Capture the cell that displays the provided text and extract its (X, Y) central coordinate. 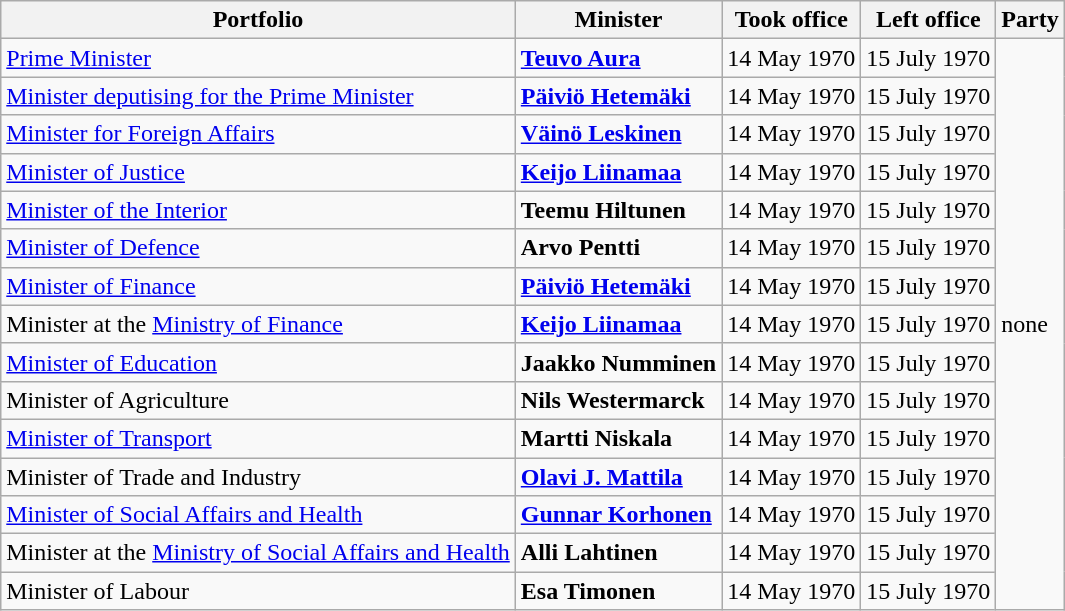
Teemu Hiltunen (618, 210)
Took office (792, 20)
Party (1030, 20)
Prime Minister (258, 58)
Minister of Social Affairs and Health (258, 515)
Alli Lahtinen (618, 553)
Minister of Defence (258, 248)
Minister of Labour (258, 591)
Gunnar Korhonen (618, 515)
Nils Westermarck (618, 400)
Minister of Trade and Industry (258, 477)
Minister for Foreign Affairs (258, 134)
Minister of the Interior (258, 210)
Väinö Leskinen (618, 134)
Left office (928, 20)
Portfolio (258, 20)
Minister of Agriculture (258, 400)
Minister (618, 20)
Minister at the Ministry of Social Affairs and Health (258, 553)
Minister deputising for the Prime Minister (258, 96)
Teuvo Aura (618, 58)
Jaakko Numminen (618, 362)
Minister of Transport (258, 438)
Olavi J. Mattila (618, 477)
Minister of Education (258, 362)
Minister at the Ministry of Finance (258, 324)
Esa Timonen (618, 591)
none (1030, 324)
Arvo Pentti (618, 248)
Minister of Justice (258, 172)
Minister of Finance (258, 286)
Martti Niskala (618, 438)
